Output the (X, Y) coordinate of the center of the cell containing the given text.  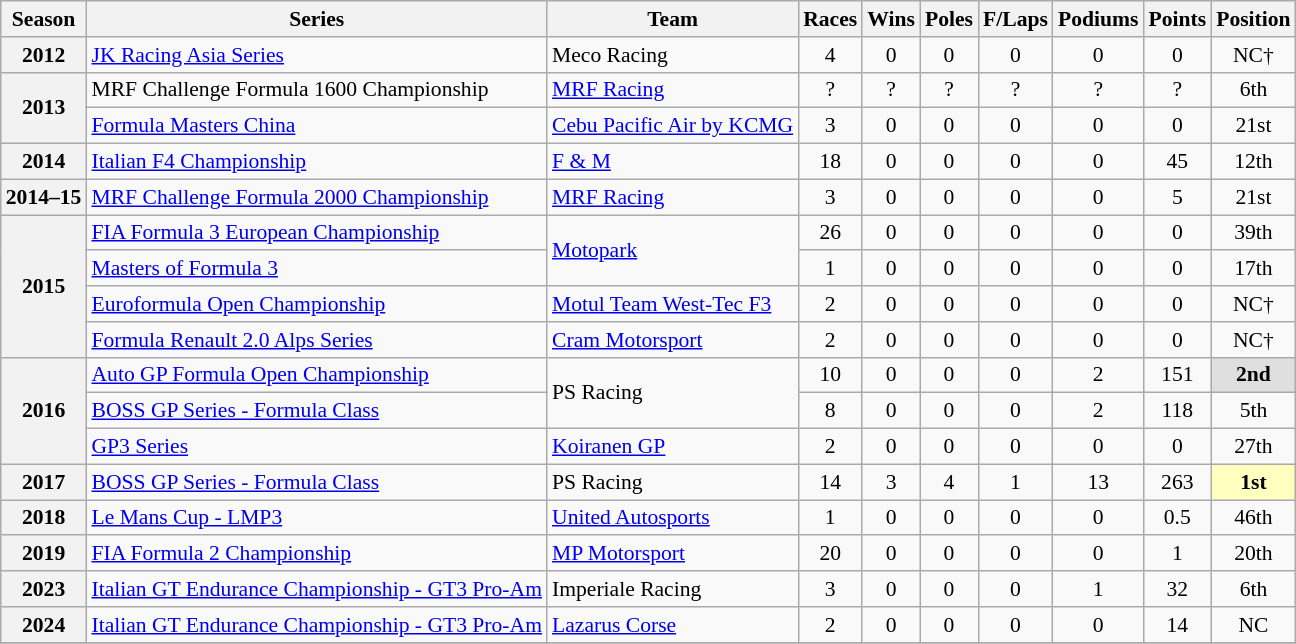
Wins (891, 19)
Team (672, 19)
26 (830, 233)
MP Motorsport (672, 554)
Motopark (672, 250)
17th (1253, 269)
F/Laps (1016, 19)
45 (1177, 162)
2019 (44, 554)
Imperiale Racing (672, 589)
39th (1253, 233)
32 (1177, 589)
27th (1253, 447)
5 (1177, 197)
2014 (44, 162)
NC (1253, 625)
12th (1253, 162)
Italian F4 Championship (316, 162)
20th (1253, 554)
Cram Motorsport (672, 340)
2015 (44, 286)
2017 (44, 482)
Points (1177, 19)
Le Mans Cup - LMP3 (316, 518)
MRF Challenge Formula 2000 Championship (316, 197)
2nd (1253, 375)
Series (316, 19)
Formula Masters China (316, 126)
Koiranen GP (672, 447)
Masters of Formula 3 (316, 269)
Cebu Pacific Air by KCMG (672, 126)
151 (1177, 375)
JK Racing Asia Series (316, 55)
8 (830, 411)
Position (1253, 19)
2024 (44, 625)
Formula Renault 2.0 Alps Series (316, 340)
Races (830, 19)
2023 (44, 589)
Lazarus Corse (672, 625)
18 (830, 162)
Podiums (1098, 19)
FIA Formula 2 Championship (316, 554)
Season (44, 19)
118 (1177, 411)
2012 (44, 55)
2013 (44, 108)
MRF Challenge Formula 1600 Championship (316, 90)
13 (1098, 482)
2014–15 (44, 197)
20 (830, 554)
2016 (44, 410)
10 (830, 375)
2018 (44, 518)
United Autosports (672, 518)
Euroformula Open Championship (316, 304)
5th (1253, 411)
1st (1253, 482)
46th (1253, 518)
263 (1177, 482)
0.5 (1177, 518)
F & M (672, 162)
Poles (949, 19)
GP3 Series (316, 447)
Auto GP Formula Open Championship (316, 375)
FIA Formula 3 European Championship (316, 233)
Motul Team West-Tec F3 (672, 304)
Meco Racing (672, 55)
